From the cell containing the given text, extract its center point as (X, Y) coordinate. 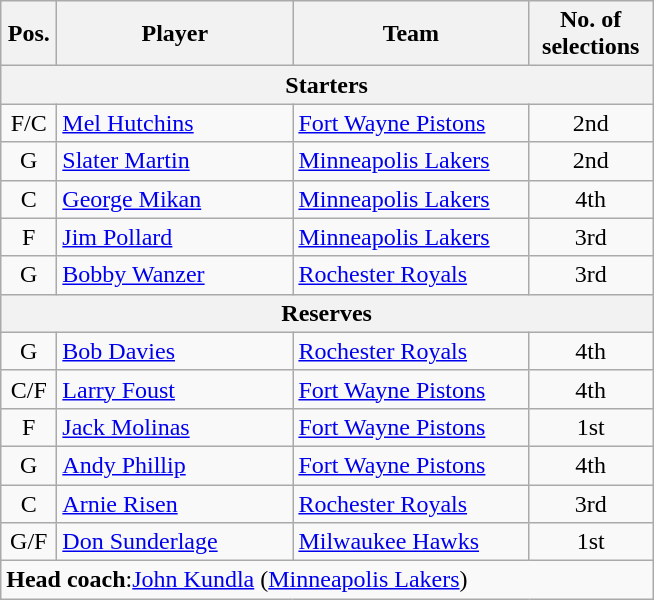
Pos. (29, 34)
Bobby Wanzer (175, 275)
Team (411, 34)
Bob Davies (175, 351)
George Mikan (175, 199)
G/F (29, 542)
Andy Phillip (175, 465)
Reserves (327, 313)
C/F (29, 389)
Arnie Risen (175, 503)
Head coach:John Kundla (Minneapolis Lakers) (327, 580)
No. of selections (591, 34)
Mel Hutchins (175, 123)
Don Sunderlage (175, 542)
Jack Molinas (175, 427)
Player (175, 34)
Milwaukee Hawks (411, 542)
Larry Foust (175, 389)
F/C (29, 123)
Jim Pollard (175, 237)
Starters (327, 85)
Slater Martin (175, 161)
